Return the (X, Y) coordinate for the center point of the cell that contains the specified text.  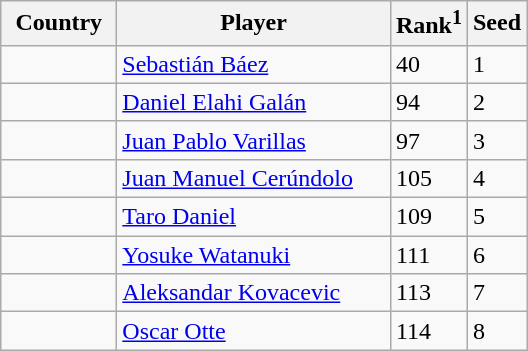
113 (428, 293)
3 (496, 140)
7 (496, 293)
105 (428, 178)
114 (428, 331)
109 (428, 217)
Oscar Otte (254, 331)
Daniel Elahi Galán (254, 102)
Juan Manuel Cerúndolo (254, 178)
94 (428, 102)
Aleksandar Kovacevic (254, 293)
4 (496, 178)
111 (428, 255)
Taro Daniel (254, 217)
97 (428, 140)
8 (496, 331)
Player (254, 24)
6 (496, 255)
1 (496, 64)
5 (496, 217)
40 (428, 64)
Juan Pablo Varillas (254, 140)
Seed (496, 24)
2 (496, 102)
Yosuke Watanuki (254, 255)
Sebastián Báez (254, 64)
Rank1 (428, 24)
Country (59, 24)
